Capture the cell that displays the provided text and extract its (X, Y) central coordinate. 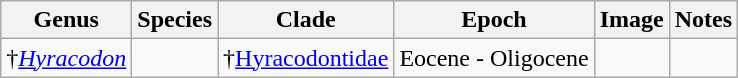
†Hyracodon (66, 58)
Species (175, 20)
Image (632, 20)
†Hyracodontidae (306, 58)
Clade (306, 20)
Epoch (494, 20)
Eocene - Oligocene (494, 58)
Notes (703, 20)
Genus (66, 20)
